Pinpoint the cell where the given text exists, returning its (x, y) midpoint coordinate. 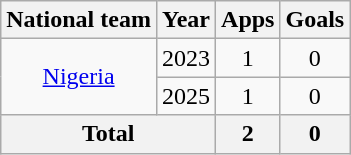
2025 (186, 96)
Year (186, 20)
2023 (186, 58)
2 (248, 134)
National team (79, 20)
Goals (315, 20)
Nigeria (79, 77)
Apps (248, 20)
Total (108, 134)
